Output the [X, Y] coordinate of the center of the cell containing the given text.  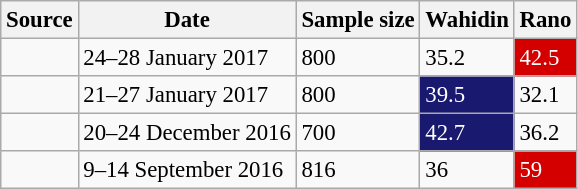
Source [40, 20]
Date [187, 20]
21–27 January 2017 [187, 95]
59 [546, 170]
816 [358, 170]
20–24 December 2016 [187, 133]
24–28 January 2017 [187, 58]
32.1 [546, 95]
36 [467, 170]
Rano [546, 20]
42.5 [546, 58]
9–14 September 2016 [187, 170]
Sample size [358, 20]
35.2 [467, 58]
700 [358, 133]
36.2 [546, 133]
42.7 [467, 133]
39.5 [467, 95]
Wahidin [467, 20]
